Determine the [x, y] coordinate at the center of the cell enclosing the given text.  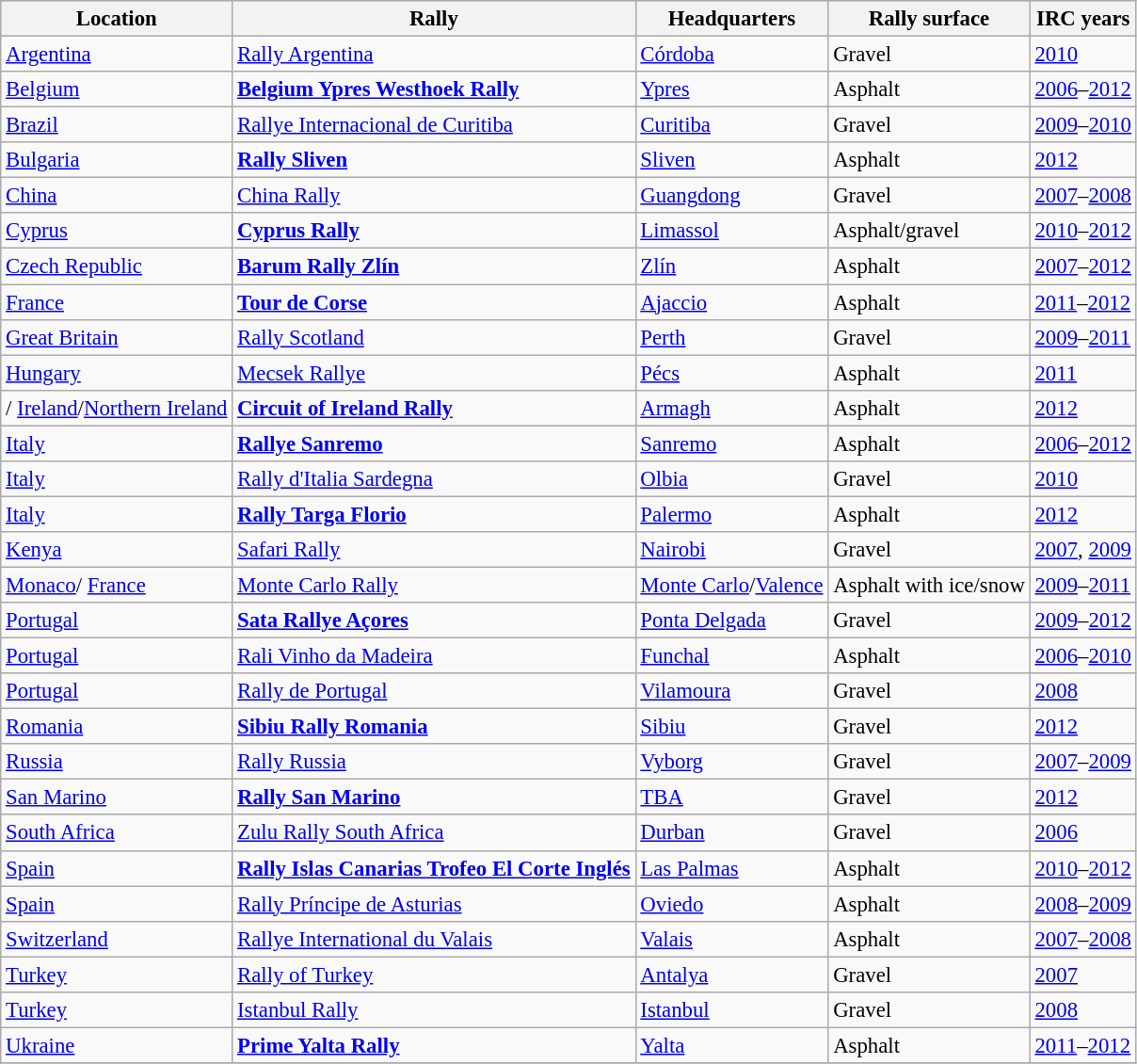
Perth [732, 337]
Rally Islas Canarias Trofeo El Corte Inglés [434, 868]
Belgium Ypres Westhoek Rally [434, 89]
/ Ireland/Northern Ireland [117, 408]
Sliven [732, 160]
Sanremo [732, 443]
Czech Republic [117, 266]
Rally [434, 19]
Rally Russia [434, 762]
Rally of Turkey [434, 975]
Ponta Delgada [732, 621]
2008–2009 [1082, 904]
Rally de Portugal [434, 691]
Vilamoura [732, 691]
Barum Rally Zlín [434, 266]
Safari Rally [434, 550]
Yalta [732, 1045]
South Africa [117, 833]
Rali Vinho da Madeira [434, 656]
Kenya [117, 550]
Olbia [732, 479]
Rally Scotland [434, 337]
Asphalt/gravel [929, 231]
Durban [732, 833]
Rally Sliven [434, 160]
Armagh [732, 408]
Limassol [732, 231]
2006 [1082, 833]
Rally Argentina [434, 55]
2006–2010 [1082, 656]
Monte Carlo/Valence [732, 585]
2007, 2009 [1082, 550]
Rallye International du Valais [434, 939]
Monaco/ France [117, 585]
Tour de Corse [434, 302]
Rallye Sanremo [434, 443]
IRC years [1082, 19]
Ukraine [117, 1045]
Headquarters [732, 19]
Curitiba [732, 125]
Rally Príncipe de Asturias [434, 904]
Córdoba [732, 55]
Zulu Rally South Africa [434, 833]
Argentina [117, 55]
Mecsek Rallye [434, 373]
TBA [732, 798]
Ajaccio [732, 302]
China Rally [434, 196]
Rally surface [929, 19]
Hungary [117, 373]
Great Britain [117, 337]
Istanbul [732, 1010]
Oviedo [732, 904]
2009–2010 [1082, 125]
China [117, 196]
France [117, 302]
Rally Targa Florio [434, 514]
Zlín [732, 266]
Pécs [732, 373]
Palermo [732, 514]
2009–2012 [1082, 621]
2007 [1082, 975]
Las Palmas [732, 868]
Vyborg [732, 762]
Monte Carlo Rally [434, 585]
Rallye Internacional de Curitiba [434, 125]
Ypres [732, 89]
Funchal [732, 656]
Rally d'Italia Sardegna [434, 479]
Russia [117, 762]
2011 [1082, 373]
Guangdong [732, 196]
Asphalt with ice/snow [929, 585]
Circuit of Ireland Rally [434, 408]
Belgium [117, 89]
San Marino [117, 798]
Sibiu Rally Romania [434, 727]
Switzerland [117, 939]
Nairobi [732, 550]
Cyprus [117, 231]
Sibiu [732, 727]
Rally San Marino [434, 798]
Prime Yalta Rally [434, 1045]
Istanbul Rally [434, 1010]
2007–2012 [1082, 266]
Cyprus Rally [434, 231]
Bulgaria [117, 160]
Location [117, 19]
Brazil [117, 125]
Romania [117, 727]
Valais [732, 939]
Sata Rallye Açores [434, 621]
2007–2009 [1082, 762]
Antalya [732, 975]
